Find where the given text appears and provide that cell's center as [x, y] coordinate. 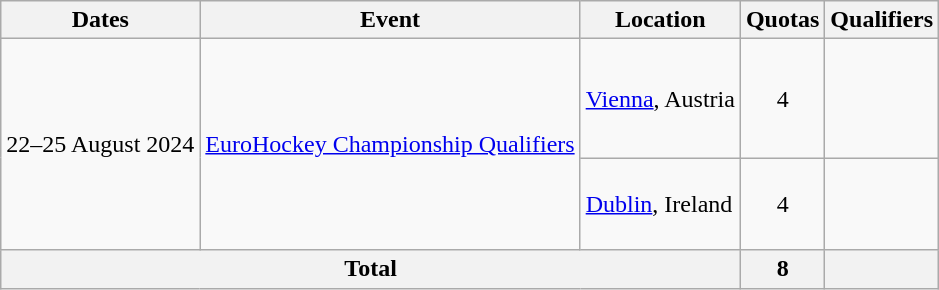
Vienna, Austria [660, 98]
22–25 August 2024 [100, 144]
Qualifiers [882, 20]
Event [390, 20]
Dates [100, 20]
EuroHockey Championship Qualifiers [390, 144]
Location [660, 20]
Total [371, 269]
Quotas [782, 20]
8 [782, 269]
Dublin, Ireland [660, 204]
